Extract the [X, Y] coordinate from the center of the cell holding the provided text.  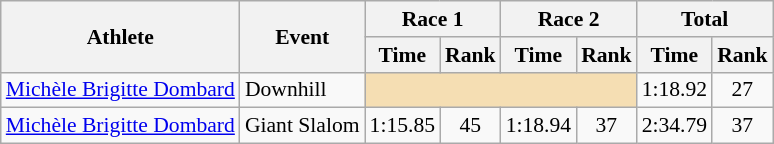
45 [470, 126]
Race 2 [569, 19]
Giant Slalom [302, 126]
1:18.94 [538, 126]
27 [742, 90]
1:15.85 [402, 126]
Race 1 [433, 19]
1:18.92 [674, 90]
Total [705, 19]
2:34.79 [674, 126]
Athlete [120, 36]
Event [302, 36]
Downhill [302, 90]
